For the text-containing cell, return its midpoint in [x, y] coordinate format. 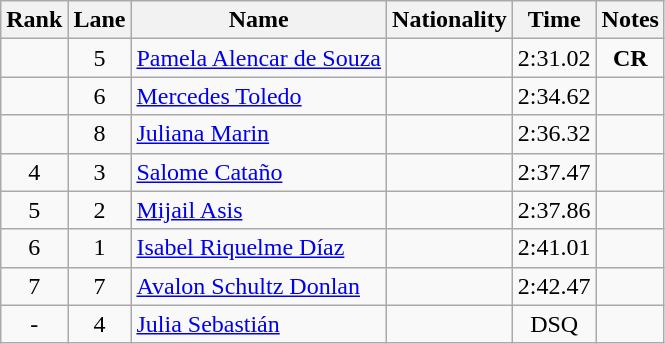
Rank [34, 20]
DSQ [554, 324]
Salome Cataño [259, 172]
Julia Sebastián [259, 324]
Nationality [450, 20]
Isabel Riquelme Díaz [259, 248]
2:37.86 [554, 210]
- [34, 324]
Notes [630, 20]
3 [100, 172]
2:41.01 [554, 248]
Pamela Alencar de Souza [259, 58]
Lane [100, 20]
2:31.02 [554, 58]
Name [259, 20]
Mercedes Toledo [259, 96]
1 [100, 248]
2 [100, 210]
CR [630, 58]
2:34.62 [554, 96]
Avalon Schultz Donlan [259, 286]
Juliana Marin [259, 134]
2:42.47 [554, 286]
Time [554, 20]
Mijail Asis [259, 210]
2:37.47 [554, 172]
8 [100, 134]
2:36.32 [554, 134]
